Search for the cell housing the specified text and yield its (X, Y) center coordinate. 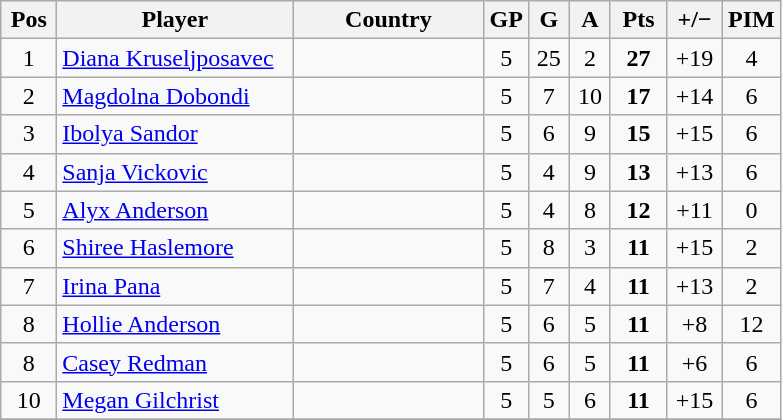
PIM (752, 20)
15 (638, 134)
Player (175, 20)
17 (638, 96)
0 (752, 210)
+19 (695, 58)
1 (29, 58)
Pts (638, 20)
+8 (695, 324)
Magdolna Dobondi (175, 96)
Diana Kruseljposavec (175, 58)
27 (638, 58)
A (590, 20)
Hollie Anderson (175, 324)
G (548, 20)
GP (506, 20)
13 (638, 172)
Alyx Anderson (175, 210)
Pos (29, 20)
Megan Gilchrist (175, 400)
+11 (695, 210)
Shiree Haslemore (175, 248)
Ibolya Sandor (175, 134)
+/− (695, 20)
Irina Pana (175, 286)
Casey Redman (175, 362)
+6 (695, 362)
Country (388, 20)
25 (548, 58)
Sanja Vickovic (175, 172)
+14 (695, 96)
